Determine the [X, Y] coordinate at the center of the cell enclosing the given text.  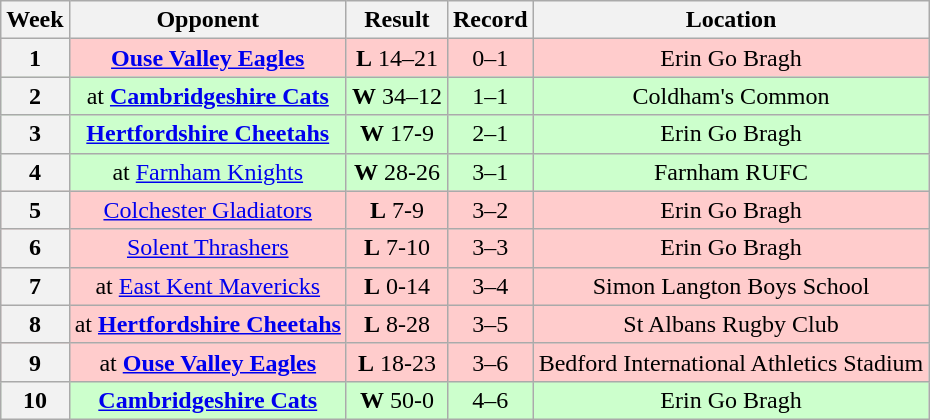
Coldham's Common [731, 96]
at East Kent Mavericks [208, 286]
L 14–21 [396, 58]
5 [35, 210]
at Ouse Valley Eagles [208, 362]
at Farnham Knights [208, 172]
W 28-26 [396, 172]
St Albans Rugby Club [731, 324]
Colchester Gladiators [208, 210]
Bedford International Athletics Stadium [731, 362]
10 [35, 400]
L 7-9 [396, 210]
7 [35, 286]
3–5 [490, 324]
3–2 [490, 210]
3–4 [490, 286]
Opponent [208, 20]
4–6 [490, 400]
Week [35, 20]
Simon Langton Boys School [731, 286]
Hertfordshire Cheetahs [208, 134]
Location [731, 20]
3–6 [490, 362]
L 18-23 [396, 362]
W 34–12 [396, 96]
L 7-10 [396, 248]
Result [396, 20]
2–1 [490, 134]
3–1 [490, 172]
3 [35, 134]
at Cambridgeshire Cats [208, 96]
9 [35, 362]
6 [35, 248]
Cambridgeshire Cats [208, 400]
W 17-9 [396, 134]
L 0-14 [396, 286]
at Hertfordshire Cheetahs [208, 324]
W 50-0 [396, 400]
2 [35, 96]
8 [35, 324]
0–1 [490, 58]
3–3 [490, 248]
L 8-28 [396, 324]
Ouse Valley Eagles [208, 58]
Solent Thrashers [208, 248]
Record [490, 20]
4 [35, 172]
1–1 [490, 96]
Farnham RUFC [731, 172]
1 [35, 58]
